Detect which cell encompasses the target text, then output its (x, y) center coordinate. 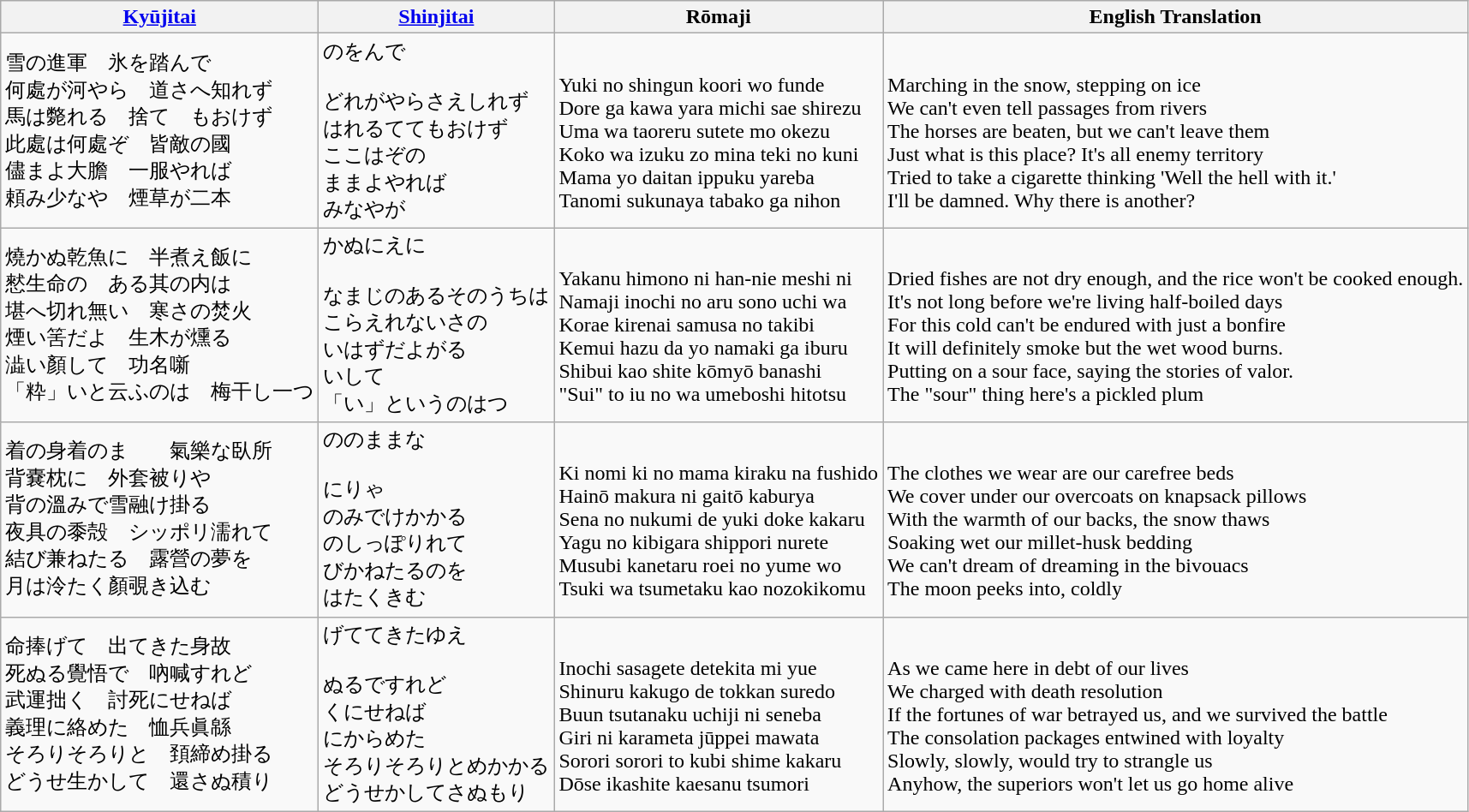
のをんでどれがやらさえしれず はれるててもおけず ここはぞの ままよやれば みなやが (437, 130)
げててきたゆえぬるですれど くにせねば にからめた そろりそろりとめかかる どうせかしてさぬもり (437, 714)
雪の進軍 氷を踏んで 何處が河やら 道さへ知れず 馬は斃れる 捨てゝもおけず 此處は何處ぞ 皆敵の國儘まよ大膽 一服やれば 頼み少なや 煙草が二本 (159, 130)
命捧げて 出てきた身故死ぬる覺悟で 吶喊すれど武運拙く 討死にせねば義理に絡めた 恤兵眞緜そろりそろりと 頚締め掛るどうせ生かして 還さぬ積り (159, 714)
Rōmaji (719, 17)
Shinjitai (437, 17)
着の身着のまゝ 氣樂な臥所背嚢枕に 外套被りや背の溫みで雪融け掛る夜具の黍殻 シッポリ濡れて結び兼ねたる 露營の夢を月は泠たく顏覗き込む (159, 519)
Kyūjitai (159, 17)
English Translation (1175, 17)
ののままなにりゃ のみでけかかる のしっぽりれて びかねたるのを はたくきむ (437, 519)
燒かぬ乾魚に 半煮え飯に憖生命の ある其の内は堪へ切れ無い 寒さの焚火煙い筈だよ 生木が燻る澁い顏して 功名噺「粋」いと云ふのは 梅干し一つ (159, 325)
かぬにえになまじのあるそのうちは こらえれないさの いはずだよがる いして 「い」というのはつ (437, 325)
